Extract the [X, Y] coordinate from the center of the cell holding the provided text.  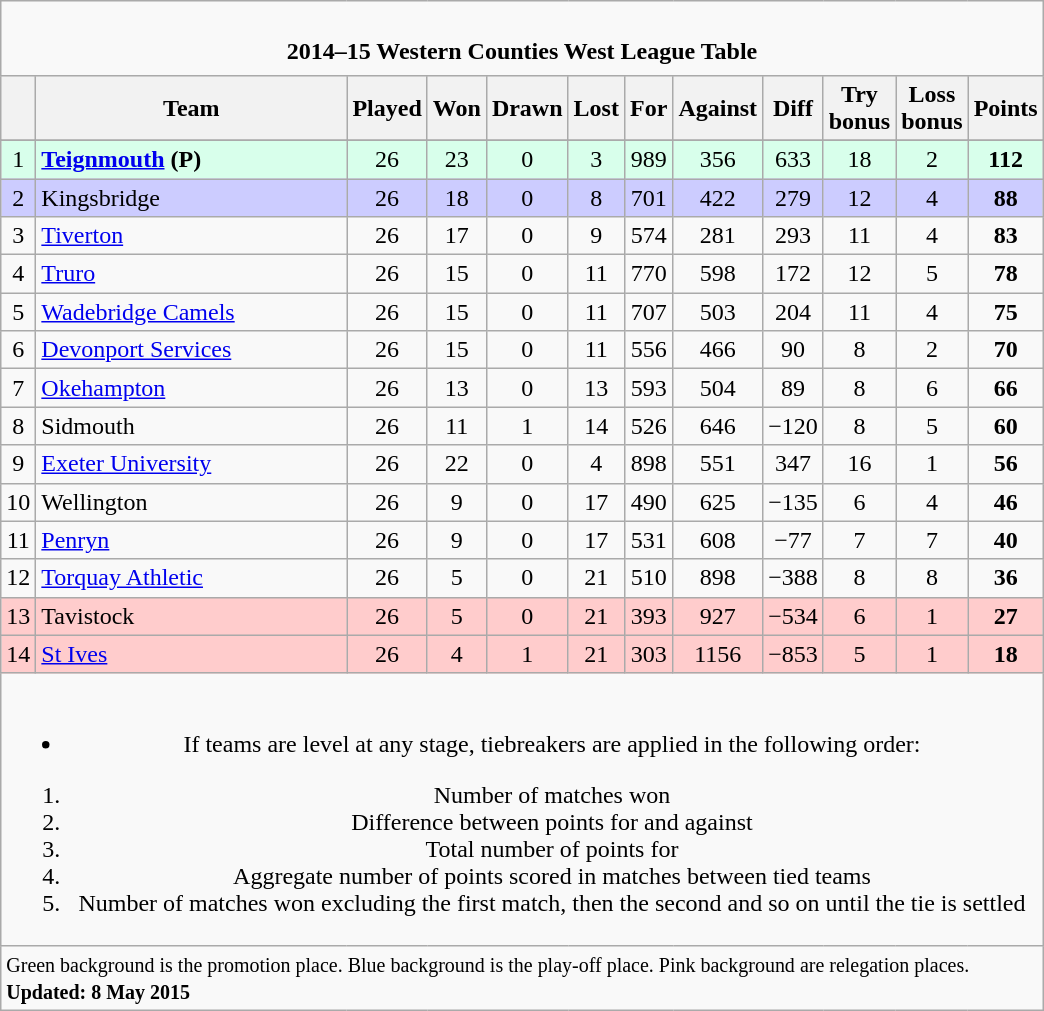
70 [1006, 350]
1156 [718, 654]
Loss bonus [932, 108]
78 [1006, 274]
574 [648, 236]
22 [456, 464]
466 [718, 350]
Wellington [192, 502]
646 [718, 426]
633 [794, 159]
75 [1006, 312]
281 [718, 236]
27 [1006, 616]
Tiverton [192, 236]
83 [1006, 236]
303 [648, 654]
770 [648, 274]
40 [1006, 540]
204 [794, 312]
Team [192, 108]
422 [718, 197]
598 [718, 274]
112 [1006, 159]
356 [718, 159]
Try bonus [859, 108]
60 [1006, 426]
551 [718, 464]
490 [648, 502]
For [648, 108]
707 [648, 312]
23 [456, 159]
510 [648, 578]
172 [794, 274]
Lost [596, 108]
Truro [192, 274]
293 [794, 236]
Green background is the promotion place. Blue background is the play-off place. Pink background are relegation places.Updated: 8 May 2015 [522, 978]
56 [1006, 464]
Wadebridge Camels [192, 312]
503 [718, 312]
279 [794, 197]
593 [648, 388]
−77 [794, 540]
88 [1006, 197]
Diff [794, 108]
Exeter University [192, 464]
16 [859, 464]
Against [718, 108]
−388 [794, 578]
Points [1006, 108]
Devonport Services [192, 350]
347 [794, 464]
Drawn [527, 108]
Won [456, 108]
Okehampton [192, 388]
90 [794, 350]
66 [1006, 388]
701 [648, 197]
Penryn [192, 540]
Kingsbridge [192, 197]
−135 [794, 502]
89 [794, 388]
989 [648, 159]
Teignmouth (P) [192, 159]
393 [648, 616]
St Ives [192, 654]
504 [718, 388]
531 [648, 540]
10 [18, 502]
608 [718, 540]
Tavistock [192, 616]
625 [718, 502]
Sidmouth [192, 426]
46 [1006, 502]
36 [1006, 578]
526 [648, 426]
−120 [794, 426]
Played [387, 108]
556 [648, 350]
−853 [794, 654]
927 [718, 616]
Torquay Athletic [192, 578]
−534 [794, 616]
